From the cell containing the given text, extract its center point as [x, y] coordinate. 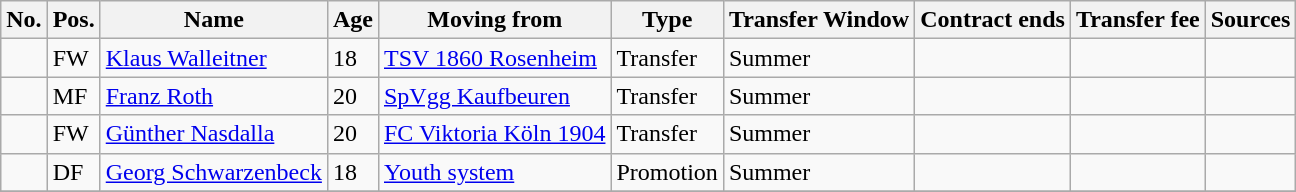
Moving from [494, 20]
Age [352, 20]
Günther Nasdalla [214, 134]
Pos. [74, 20]
FC Viktoria Köln 1904 [494, 134]
MF [74, 96]
Youth system [494, 172]
Sources [1250, 20]
Franz Roth [214, 96]
Transfer Window [818, 20]
Georg Schwarzenbeck [214, 172]
TSV 1860 Rosenheim [494, 58]
SpVgg Kaufbeuren [494, 96]
Transfer fee [1138, 20]
DF [74, 172]
Klaus Walleitner [214, 58]
Type [667, 20]
Contract ends [993, 20]
Name [214, 20]
Promotion [667, 172]
No. [24, 20]
